Provide the (x, y) coordinate of the cell's center where the given text is located.  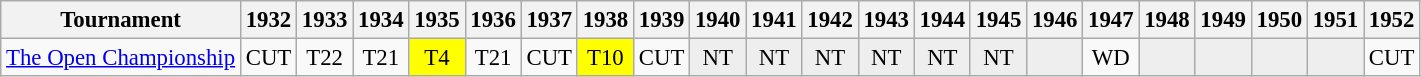
1948 (1167, 20)
1943 (886, 20)
T10 (605, 58)
1945 (998, 20)
1949 (1223, 20)
1939 (661, 20)
1947 (1111, 20)
1934 (381, 20)
1950 (1279, 20)
1951 (1335, 20)
1933 (325, 20)
1946 (1055, 20)
T4 (437, 58)
1932 (268, 20)
1938 (605, 20)
1940 (718, 20)
T22 (325, 58)
1937 (549, 20)
1936 (493, 20)
WD (1111, 58)
1944 (942, 20)
1942 (830, 20)
Tournament (121, 20)
1952 (1392, 20)
The Open Championship (121, 58)
1935 (437, 20)
1941 (774, 20)
